Return (X, Y) of the center of cell containing provided text 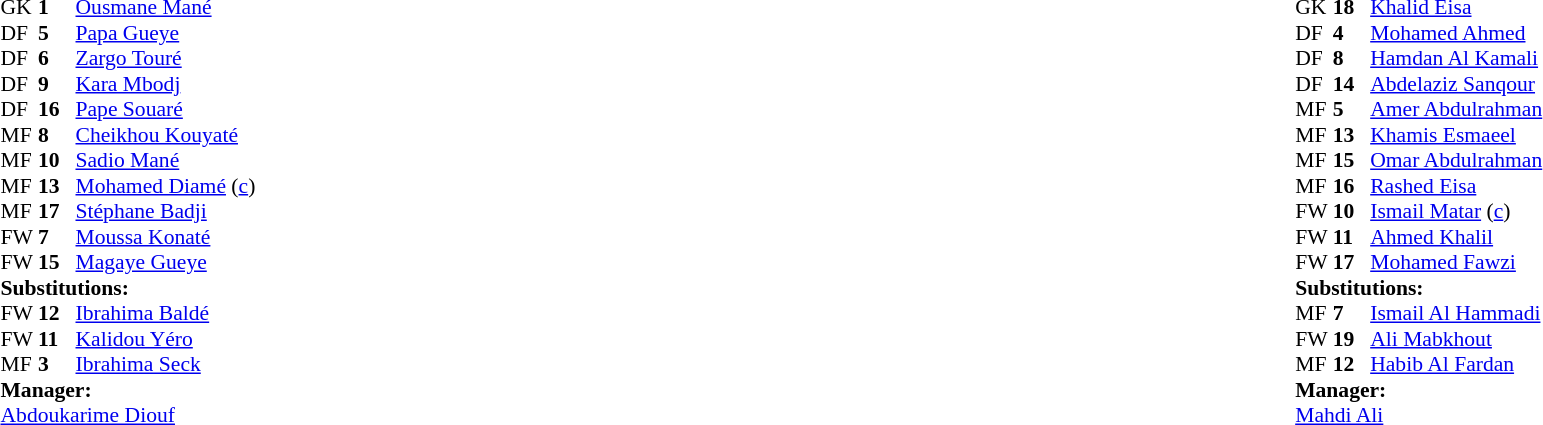
Ismail Matar (c) (1456, 211)
Rashed Eisa (1456, 186)
Habib Al Fardan (1456, 365)
Ahmed Khalil (1456, 237)
3 (57, 365)
9 (57, 84)
19 (1352, 339)
Mohamed Fawzi (1456, 263)
Ali Mabkhout (1456, 339)
Ibrahima Baldé (166, 313)
Stéphane Badji (166, 211)
Kara Mbodj (166, 84)
Hamdan Al Kamali (1456, 59)
4 (1352, 33)
Zargo Touré (166, 59)
Mohamed Ahmed (1456, 33)
Mohamed Diamé (c) (166, 186)
Magaye Gueye (166, 263)
Ismail Al Hammadi (1456, 313)
Amer Abdulrahman (1456, 109)
Ibrahima Seck (166, 365)
Moussa Konaté (166, 237)
Sadio Mané (166, 161)
Papa Gueye (166, 33)
Omar Abdulrahman (1456, 161)
Kalidou Yéro (166, 339)
14 (1352, 84)
Abdelaziz Sanqour (1456, 84)
6 (57, 59)
Pape Souaré (166, 109)
Cheikhou Kouyaté (166, 135)
Khamis Esmaeel (1456, 135)
